Return the (x, y) coordinate for the center point of the cell that contains the specified text.  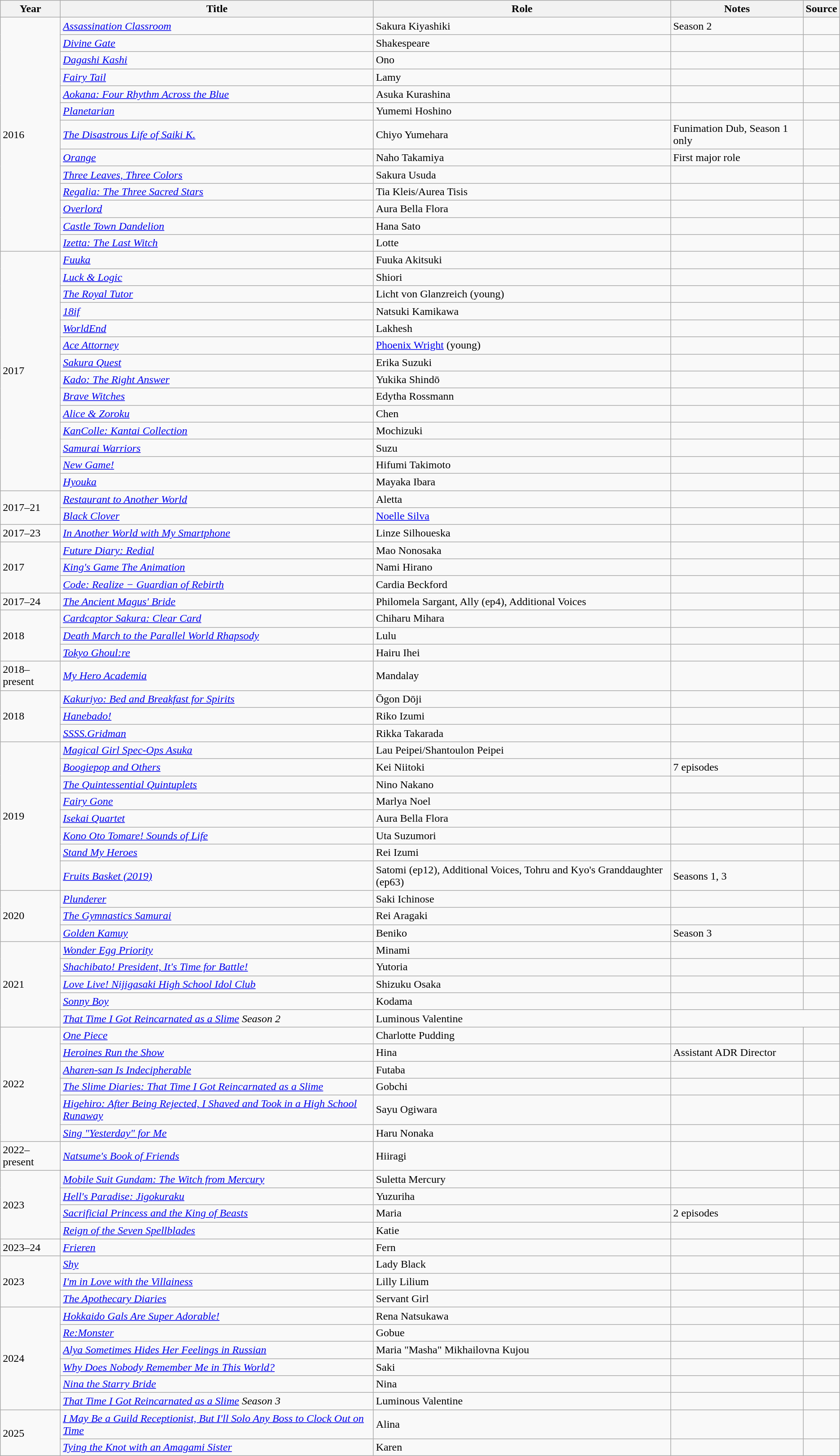
Katie (522, 1230)
Nino Nakano (522, 785)
Lilly Lilium (522, 1282)
Hana Sato (522, 226)
Gobue (522, 1333)
2017–24 (31, 602)
Assassination Classroom (217, 26)
Suzu (522, 448)
2020 (31, 916)
The Ancient Magus' Bride (217, 602)
7 episodes (737, 767)
The Quintessential Quintuplets (217, 785)
That Time I Got Reincarnated as a Slime Season 2 (217, 1018)
Hina (522, 1052)
2022 (31, 1084)
2025 (31, 1433)
Re:Monster (217, 1333)
Alya Sometimes Hides Her Feelings in Russian (217, 1350)
Gobchi (522, 1087)
Tying the Knot with an Amagami Sister (217, 1447)
Maria (522, 1213)
Aharen-san Is Indecipherable (217, 1070)
Rei Izumi (522, 853)
Erika Suzuki (522, 362)
Hokkaido Gals Are Super Adorable! (217, 1316)
Heroines Run the Show (217, 1052)
Mao Nonosaka (522, 550)
Lulu (522, 636)
I May Be a Guild Receptionist, But I'll Solo Any Boss to Clock Out on Time (217, 1425)
Alina (522, 1425)
2018–present (31, 676)
Sakura Kiyashiki (522, 26)
Alice & Zoroku (217, 414)
Season 3 (737, 933)
Source (821, 9)
Stand My Heroes (217, 853)
Izetta: The Last Witch (217, 243)
Lotte (522, 243)
Shakespeare (522, 43)
Naho Takamiya (522, 157)
One Piece (217, 1035)
Marlya Noel (522, 802)
WorldEnd (217, 328)
Luck & Logic (217, 277)
Sacrificial Princess and the King of Beasts (217, 1213)
18if (217, 311)
Overlord (217, 209)
Noelle Silva (522, 516)
The Disastrous Life of Saiki K. (217, 135)
Death March to the Parallel World Rhapsody (217, 636)
Haru Nonaka (522, 1133)
The Gymnastics Samurai (217, 916)
Tokyo Ghoul:re (217, 653)
Asuka Kurashina (522, 94)
Fairy Gone (217, 802)
I'm in Love with the Villainess (217, 1282)
SSSS.Gridman (217, 733)
Role (522, 9)
Nina the Starry Bride (217, 1384)
Reign of the Seven Spellblades (217, 1230)
Plunderer (217, 899)
Lau Peipei/Shantoulon Peipei (522, 750)
Why Does Nobody Remember Me in This World? (217, 1367)
Tia Kleis/Aurea Tisis (522, 192)
In Another World with My Smartphone (217, 533)
Yuzuriha (522, 1196)
Sonny Boy (217, 1001)
Love Live! Nijigasaki High School Idol Club (217, 984)
Brave Witches (217, 397)
Shizuku Osaka (522, 984)
Seasons 1, 3 (737, 876)
Funimation Dub, Season 1 only (737, 135)
Chiharu Mihara (522, 619)
2023–24 (31, 1247)
2 episodes (737, 1213)
Fern (522, 1247)
Frieren (217, 1247)
Mochizuki (522, 431)
Hanebado! (217, 716)
Wonder Egg Priority (217, 950)
Kakuriyo: Bed and Breakfast for Spirits (217, 699)
Beniko (522, 933)
Kodama (522, 1001)
Natsume's Book of Friends (217, 1156)
Cardcaptor Sakura: Clear Card (217, 619)
Fruits Basket (2019) (217, 876)
Shachibato! President, It's Time for Battle! (217, 967)
Lamy (522, 77)
Minami (522, 950)
Servant Girl (522, 1299)
Kono Oto Tomare! Sounds of Life (217, 836)
Code: Realize − Guardian of Rebirth (217, 584)
Isekai Quartet (217, 819)
Samurai Warriors (217, 448)
Ace Attorney (217, 345)
Aletta (522, 499)
KanColle: Kantai Collection (217, 431)
Year (31, 9)
Kado: The Right Answer (217, 379)
Aokana: Four Rhythm Across the Blue (217, 94)
Sing "Yesterday" for Me (217, 1133)
Kei Niitoki (522, 767)
Magical Girl Spec-Ops Asuka (217, 750)
Hyouka (217, 482)
Three Leaves, Three Colors (217, 174)
Saki Ichinose (522, 899)
Divine Gate (217, 43)
Castle Town Dandelion (217, 226)
Satomi (ep12), Additional Voices, Tohru and Kyo's Granddaughter (ep63) (522, 876)
Yumemi Hoshino (522, 111)
2024 (31, 1358)
Linze Silhoueska (522, 533)
Riko Izumi (522, 716)
Hairu Ihei (522, 653)
Assistant ADR Director (737, 1052)
Rikka Takarada (522, 733)
The Apothecary Diaries (217, 1299)
My Hero Academia (217, 676)
Maria "Masha" Mikhailovna Kujou (522, 1350)
Mayaka Ibara (522, 482)
Charlotte Pudding (522, 1035)
Fuuka Akitsuki (522, 260)
Hiiragi (522, 1156)
Futaba (522, 1070)
Natsuki Kamikawa (522, 311)
Fuuka (217, 260)
Regalia: The Three Sacred Stars (217, 192)
Suletta Mercury (522, 1179)
Lakhesh (522, 328)
Notes (737, 9)
Mandalay (522, 676)
Ōgon Dōji (522, 699)
Nami Hirano (522, 567)
Yutoria (522, 967)
Edytha Rossmann (522, 397)
Cardia Beckford (522, 584)
Karen (522, 1447)
Yukika Shindō (522, 379)
Higehiro: After Being Rejected, I Shaved and Took in a High School Runaway (217, 1110)
2017–23 (31, 533)
Future Diary: Redial (217, 550)
Phoenix Wright (young) (522, 345)
Dagashi Kashi (217, 60)
Planetarian (217, 111)
Lady Black (522, 1264)
Orange (217, 157)
Chen (522, 414)
Restaurant to Another World (217, 499)
Sakura Quest (217, 362)
Rena Natsukawa (522, 1316)
Saki (522, 1367)
Rei Aragaki (522, 916)
2021 (31, 984)
First major role (737, 157)
Philomela Sargant, Ally (ep4), Additional Voices (522, 602)
2016 (31, 135)
Shy (217, 1264)
Sayu Ogiwara (522, 1110)
Ono (522, 60)
Mobile Suit Gundam: The Witch from Mercury (217, 1179)
Title (217, 9)
That Time I Got Reincarnated as a Slime Season 3 (217, 1401)
Nina (522, 1384)
Shiori (522, 277)
Chiyo Yumehara (522, 135)
2022–present (31, 1156)
New Game! (217, 465)
Boogiepop and Others (217, 767)
The Royal Tutor (217, 294)
2019 (31, 816)
Black Clover (217, 516)
Season 2 (737, 26)
Hifumi Takimoto (522, 465)
King's Game The Animation (217, 567)
Uta Suzumori (522, 836)
Sakura Usuda (522, 174)
2017–21 (31, 508)
The Slime Diaries: That Time I Got Reincarnated as a Slime (217, 1087)
Licht von Glanzreich (young) (522, 294)
Hell's Paradise: Jigokuraku (217, 1196)
Golden Kamuy (217, 933)
Fairy Tail (217, 77)
